Determine the (x, y) coordinate at the center of the cell enclosing the given text.  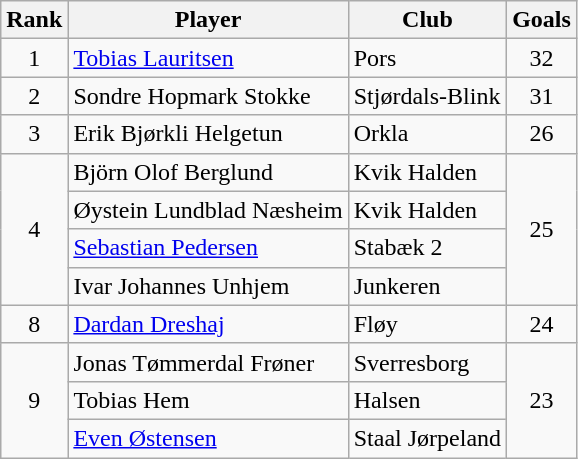
Björn Olof Berglund (208, 172)
Stabæk 2 (427, 248)
Sondre Hopmark Stokke (208, 96)
Pors (427, 58)
1 (34, 58)
Junkeren (427, 286)
Orkla (427, 134)
Sverresborg (427, 362)
9 (34, 400)
23 (542, 400)
Halsen (427, 400)
Staal Jørpeland (427, 438)
Ivar Johannes Unhjem (208, 286)
8 (34, 324)
Øystein Lundblad Næsheim (208, 210)
Tobias Hem (208, 400)
Even Østensen (208, 438)
Rank (34, 20)
24 (542, 324)
Goals (542, 20)
4 (34, 229)
26 (542, 134)
31 (542, 96)
32 (542, 58)
25 (542, 229)
Erik Bjørkli Helgetun (208, 134)
Dardan Dreshaj (208, 324)
3 (34, 134)
Club (427, 20)
Tobias Lauritsen (208, 58)
2 (34, 96)
Stjørdals-Blink (427, 96)
Jonas Tømmerdal Frøner (208, 362)
Player (208, 20)
Fløy (427, 324)
Sebastian Pedersen (208, 248)
